Return the [X, Y] coordinate for the center point of the cell that contains the specified text.  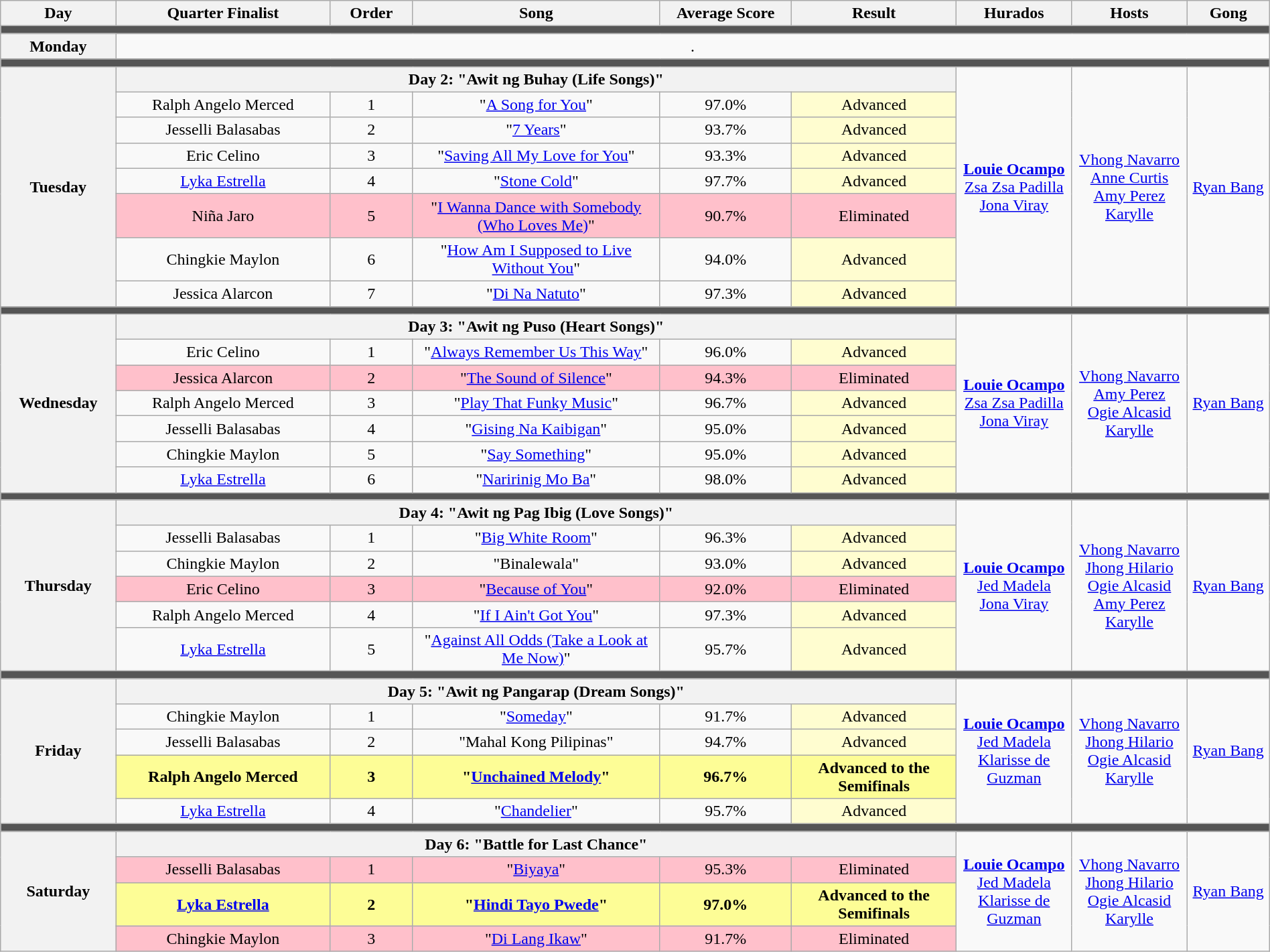
Average Score [726, 13]
"Hindi Tayo Pwede" [536, 904]
Thursday [58, 586]
Result [874, 13]
93.3% [726, 155]
Day 4: "Awit ng Pag Ibig (Love Songs)" [536, 513]
94.7% [726, 742]
"Someday" [536, 717]
"Unchained Melody" [536, 777]
Day 6: "Battle for Last Chance" [536, 844]
"Biyaya" [536, 870]
"Play That Funky Music" [536, 403]
Louie OcampoJed MadelaJona Viray [1014, 586]
"Saving All My Love for You" [536, 155]
"Di Na Natuto" [536, 293]
"Big White Room" [536, 538]
"I Wanna Dance with Somebody (Who Loves Me)" [536, 216]
"Gising Na Kaibigan" [536, 429]
Day 5: "Awit ng Pangarap (Dream Songs)" [536, 691]
"Binalewala" [536, 563]
94.3% [726, 378]
"Chandelier" [536, 811]
95.3% [726, 870]
"The Sound of Silence" [536, 378]
Tuesday [58, 186]
96.3% [726, 538]
Gong [1228, 13]
Day 3: "Awit ng Puso (Heart Songs)" [536, 327]
Vhong NavarroAnne CurtisAmy PerezKarylle [1129, 186]
"Say Something" [536, 454]
Vhong NavarroAmy PerezOgie AlcasidKarylle [1129, 403]
"Always Remember Us This Way" [536, 352]
Hosts [1129, 13]
Saturday [58, 891]
7 [371, 293]
Order [371, 13]
"Naririnig Mo Ba" [536, 480]
Vhong NavarroJhong HilarioOgie AlcasidAmy PerezKarylle [1129, 586]
93.0% [726, 563]
"Against All Odds (Take a Look at Me Now)" [536, 649]
"Di Lang Ikaw" [536, 939]
Day [58, 13]
93.7% [726, 130]
Niña Jaro [223, 216]
"If I Ain't Got You" [536, 614]
94.0% [726, 259]
90.7% [726, 216]
Hurados [1014, 13]
Monday [58, 46]
"Because of You" [536, 589]
"A Song for You" [536, 105]
"7 Years" [536, 130]
Friday [58, 750]
"Mahal Kong Pilipinas" [536, 742]
96.0% [726, 352]
. [693, 46]
"How Am I Supposed to Live Without You" [536, 259]
Day 2: "Awit ng Buhay (Life Songs)" [536, 79]
97.7% [726, 181]
Wednesday [58, 403]
Song [536, 13]
92.0% [726, 589]
"Stone Cold" [536, 181]
Quarter Finalist [223, 13]
98.0% [726, 480]
